Determine the (x, y) coordinate at the center of the cell enclosing the given text.  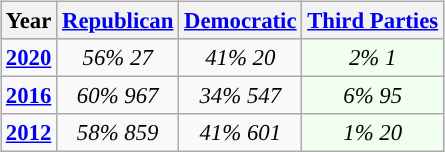
2020 (29, 58)
1% 20 (373, 133)
2016 (29, 96)
2% 1 (373, 58)
34% 547 (240, 96)
Third Parties (373, 21)
58% 859 (118, 133)
2012 (29, 133)
Year (29, 21)
56% 27 (118, 58)
41% 20 (240, 58)
41% 601 (240, 133)
Democratic (240, 21)
6% 95 (373, 96)
60% 967 (118, 96)
Republican (118, 21)
